Search for the cell housing the specified text and yield its (x, y) center coordinate. 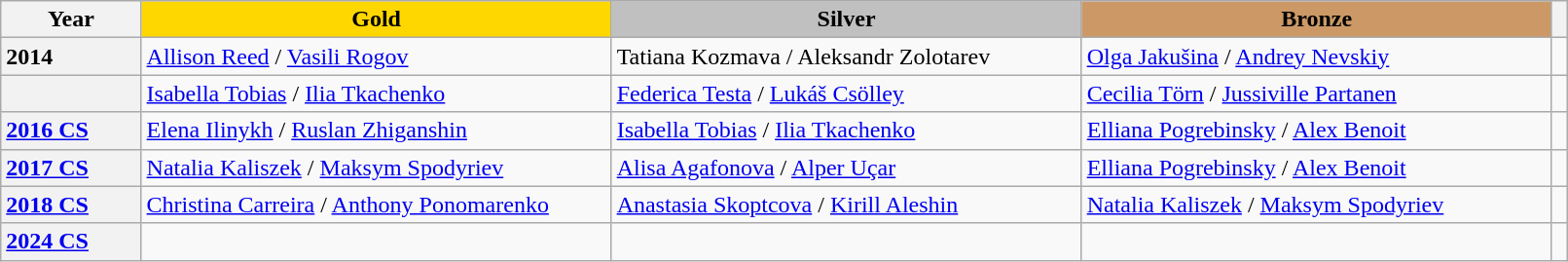
Cecilia Törn / Jussiville Partanen (1316, 94)
Bronze (1316, 19)
2024 CS (71, 242)
Federica Testa / Lukáš Csölley (847, 94)
2017 CS (71, 168)
Tatiana Kozmava / Aleksandr Zolotarev (847, 56)
2014 (71, 56)
2018 CS (71, 205)
Silver (847, 19)
Gold (376, 19)
Year (71, 19)
Olga Jakušina / Andrey Nevskiy (1316, 56)
2016 CS (71, 131)
Anastasia Skoptcova / Kirill Aleshin (847, 205)
Elena Ilinykh / Ruslan Zhiganshin (376, 131)
Alisa Agafonova / Alper Uçar (847, 168)
Christina Carreira / Anthony Ponomarenko (376, 205)
Allison Reed / Vasili Rogov (376, 56)
